Determine the (X, Y) coordinate at the center of the cell enclosing the given text.  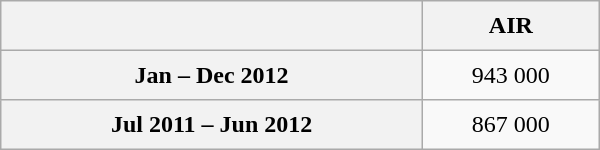
943 000 (510, 75)
Jul 2011 – Jun 2012 (212, 125)
Jan – Dec 2012 (212, 75)
867 000 (510, 125)
AIR (510, 26)
